Determine the (X, Y) coordinate at the center of the cell enclosing the given text.  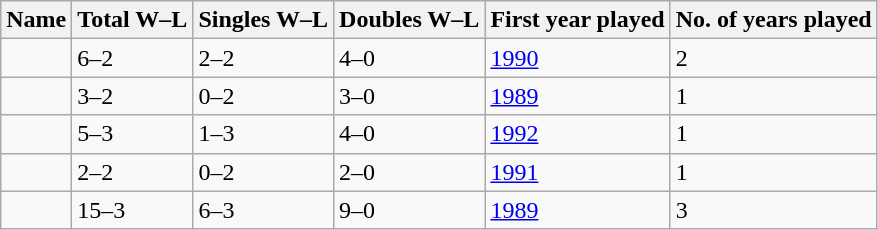
2 (774, 58)
First year played (578, 20)
3 (774, 210)
5–3 (132, 134)
6–3 (264, 210)
9–0 (410, 210)
1991 (578, 172)
Total W–L (132, 20)
1992 (578, 134)
6–2 (132, 58)
No. of years played (774, 20)
Doubles W–L (410, 20)
3–2 (132, 96)
Singles W–L (264, 20)
3–0 (410, 96)
Name (36, 20)
2–0 (410, 172)
1–3 (264, 134)
1990 (578, 58)
15–3 (132, 210)
